Determine the [x, y] coordinate at the center of the cell enclosing the given text.  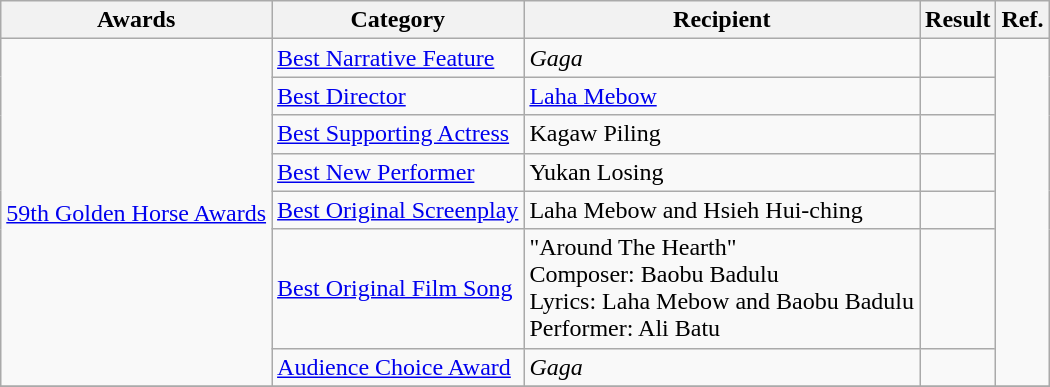
Ref. [1022, 20]
Best Supporting Actress [398, 134]
Best Original Film Song [398, 288]
Best Director [398, 96]
Yukan Losing [722, 172]
Awards [136, 20]
Best New Performer [398, 172]
Kagaw Piling [722, 134]
Result [958, 20]
Audience Choice Award [398, 367]
Laha Mebow and Hsieh Hui-ching [722, 210]
Category [398, 20]
Recipient [722, 20]
"Around The Hearth"Composer: Baobu BaduluLyrics: Laha Mebow and Baobu BaduluPerformer: Ali Batu [722, 288]
Best Narrative Feature [398, 58]
Best Original Screenplay [398, 210]
Laha Mebow [722, 96]
59th Golden Horse Awards [136, 212]
